Find where the given text appears and provide that cell's center as (x, y) coordinate. 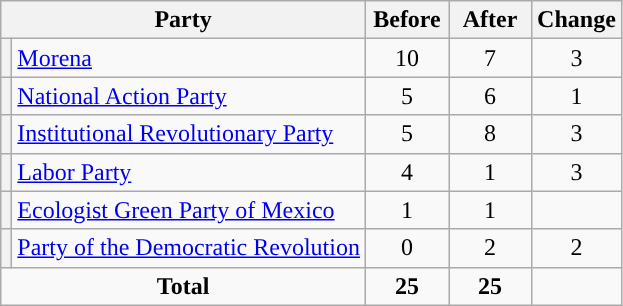
National Action Party (189, 96)
Change (577, 20)
7 (490, 58)
Party (184, 20)
10 (406, 58)
Institutional Revolutionary Party (189, 134)
0 (406, 248)
Morena (189, 58)
Labor Party (189, 172)
Total (184, 286)
6 (490, 96)
Party of the Democratic Revolution (189, 248)
Ecologist Green Party of Mexico (189, 210)
4 (406, 172)
Before (406, 20)
8 (490, 134)
After (490, 20)
